Detect which cell encompasses the target text, then output its [x, y] center coordinate. 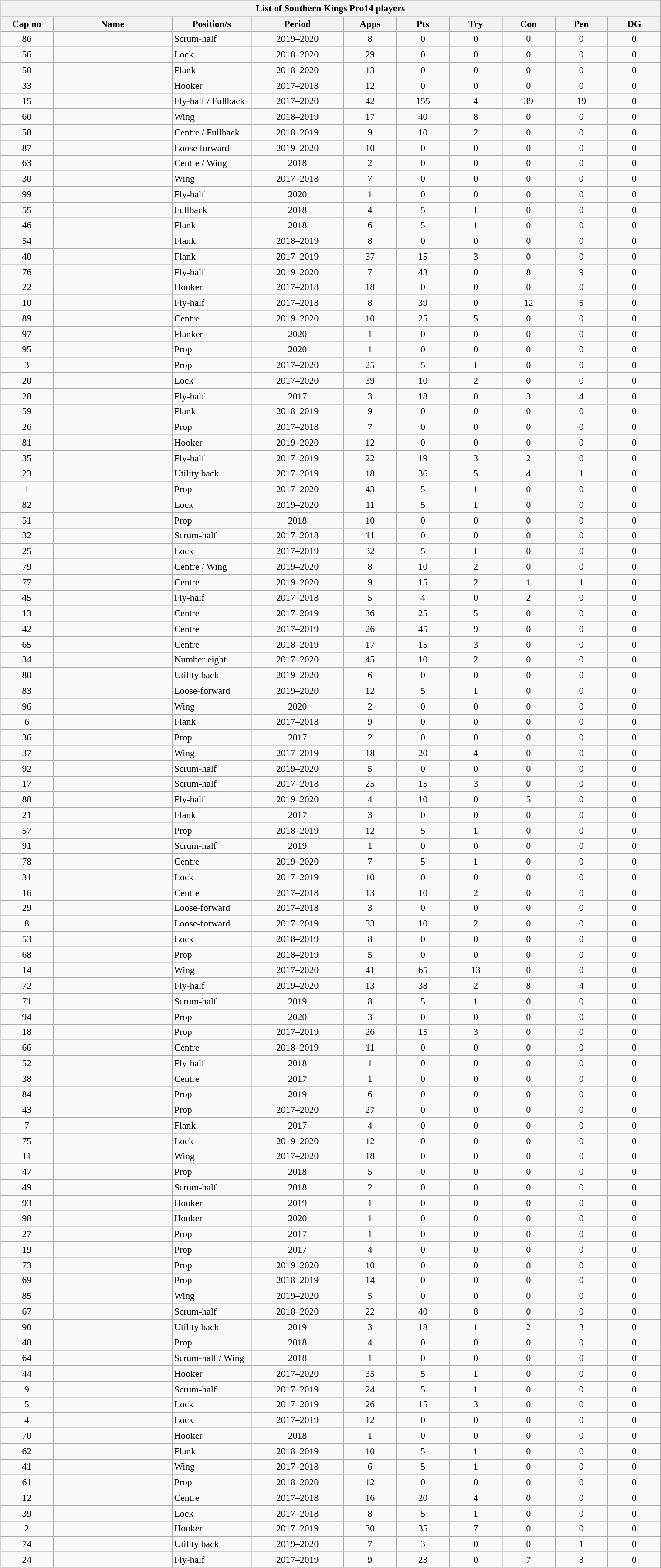
78 [27, 862]
71 [27, 1001]
Number eight [212, 660]
51 [27, 520]
Flanker [212, 334]
82 [27, 505]
Period [298, 24]
76 [27, 272]
53 [27, 939]
95 [27, 350]
63 [27, 163]
Pts [423, 24]
94 [27, 1017]
Pen [581, 24]
Cap no [27, 24]
Loose forward [212, 148]
Position/s [212, 24]
77 [27, 582]
67 [27, 1312]
21 [27, 815]
Con [528, 24]
61 [27, 1483]
56 [27, 55]
66 [27, 1048]
87 [27, 148]
48 [27, 1343]
List of Southern Kings Pro14 players [330, 8]
88 [27, 800]
50 [27, 71]
Centre / Fullback [212, 132]
92 [27, 769]
86 [27, 39]
81 [27, 443]
62 [27, 1451]
72 [27, 986]
44 [27, 1374]
97 [27, 334]
46 [27, 226]
58 [27, 132]
Apps [370, 24]
68 [27, 955]
64 [27, 1358]
91 [27, 846]
Fly-half / Fullback [212, 101]
83 [27, 691]
28 [27, 396]
DG [634, 24]
79 [27, 567]
70 [27, 1436]
49 [27, 1188]
85 [27, 1296]
96 [27, 706]
73 [27, 1265]
89 [27, 319]
69 [27, 1281]
54 [27, 241]
Scrum-half / Wing [212, 1358]
Fullback [212, 210]
93 [27, 1203]
Name [112, 24]
99 [27, 195]
80 [27, 676]
155 [423, 101]
57 [27, 831]
75 [27, 1141]
84 [27, 1095]
34 [27, 660]
47 [27, 1172]
98 [27, 1219]
90 [27, 1327]
52 [27, 1064]
59 [27, 412]
60 [27, 117]
74 [27, 1544]
55 [27, 210]
31 [27, 877]
Try [476, 24]
